Pinpoint the cell where the given text exists, returning its (X, Y) midpoint coordinate. 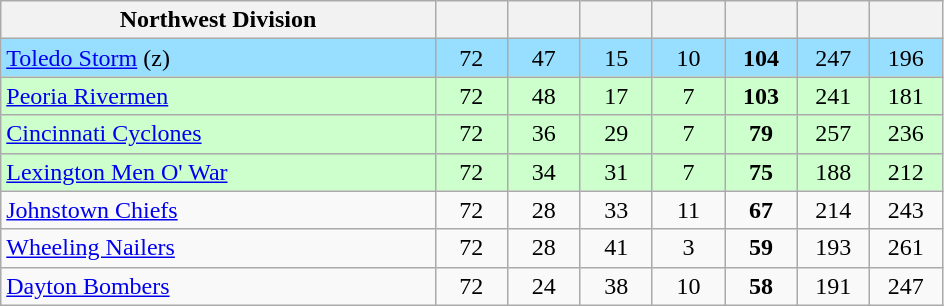
33 (616, 210)
212 (906, 172)
193 (833, 248)
243 (906, 210)
Toledo Storm (z) (218, 58)
36 (544, 134)
15 (616, 58)
79 (761, 134)
38 (616, 286)
Peoria Rivermen (218, 96)
103 (761, 96)
Cincinnati Cyclones (218, 134)
261 (906, 248)
17 (616, 96)
58 (761, 286)
Dayton Bombers (218, 286)
196 (906, 58)
188 (833, 172)
11 (688, 210)
Northwest Division (218, 20)
236 (906, 134)
Lexington Men O' War (218, 172)
24 (544, 286)
31 (616, 172)
Johnstown Chiefs (218, 210)
59 (761, 248)
41 (616, 248)
48 (544, 96)
241 (833, 96)
29 (616, 134)
67 (761, 210)
75 (761, 172)
191 (833, 286)
214 (833, 210)
Wheeling Nailers (218, 248)
3 (688, 248)
47 (544, 58)
104 (761, 58)
257 (833, 134)
181 (906, 96)
34 (544, 172)
